Output the (X, Y) coordinate of the center of the cell containing the given text.  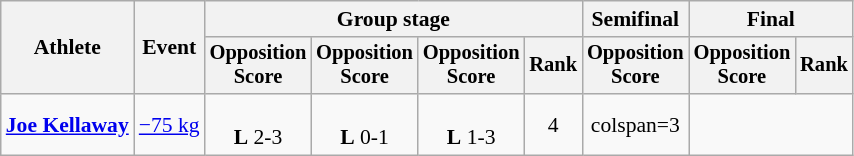
4 (553, 124)
colspan=3 (636, 124)
Group stage (394, 19)
L 0-1 (364, 124)
Athlete (68, 48)
−75 kg (170, 124)
Joe Kellaway (68, 124)
L 1-3 (472, 124)
L 2-3 (258, 124)
Semifinal (636, 19)
Event (170, 48)
Final (771, 19)
